Identify which cell holds the provided text, then report its [X, Y] central coordinate. 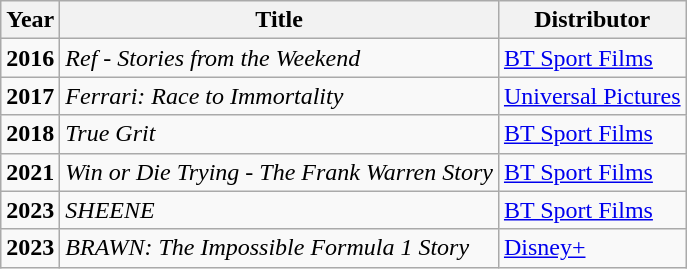
Ref - Stories from the Weekend [280, 58]
Distributor [592, 20]
Year [30, 20]
2017 [30, 96]
Universal Pictures [592, 96]
SHEENE [280, 210]
BRAWN: The Impossible Formula 1 Story [280, 248]
Ferrari: Race to Immortality [280, 96]
Win or Die Trying - The Frank Warren Story [280, 172]
True Grit [280, 134]
2016 [30, 58]
Disney+ [592, 248]
Title [280, 20]
2018 [30, 134]
2021 [30, 172]
